Scan for the cell matching the given text and deliver its (X, Y) coordinate at center. 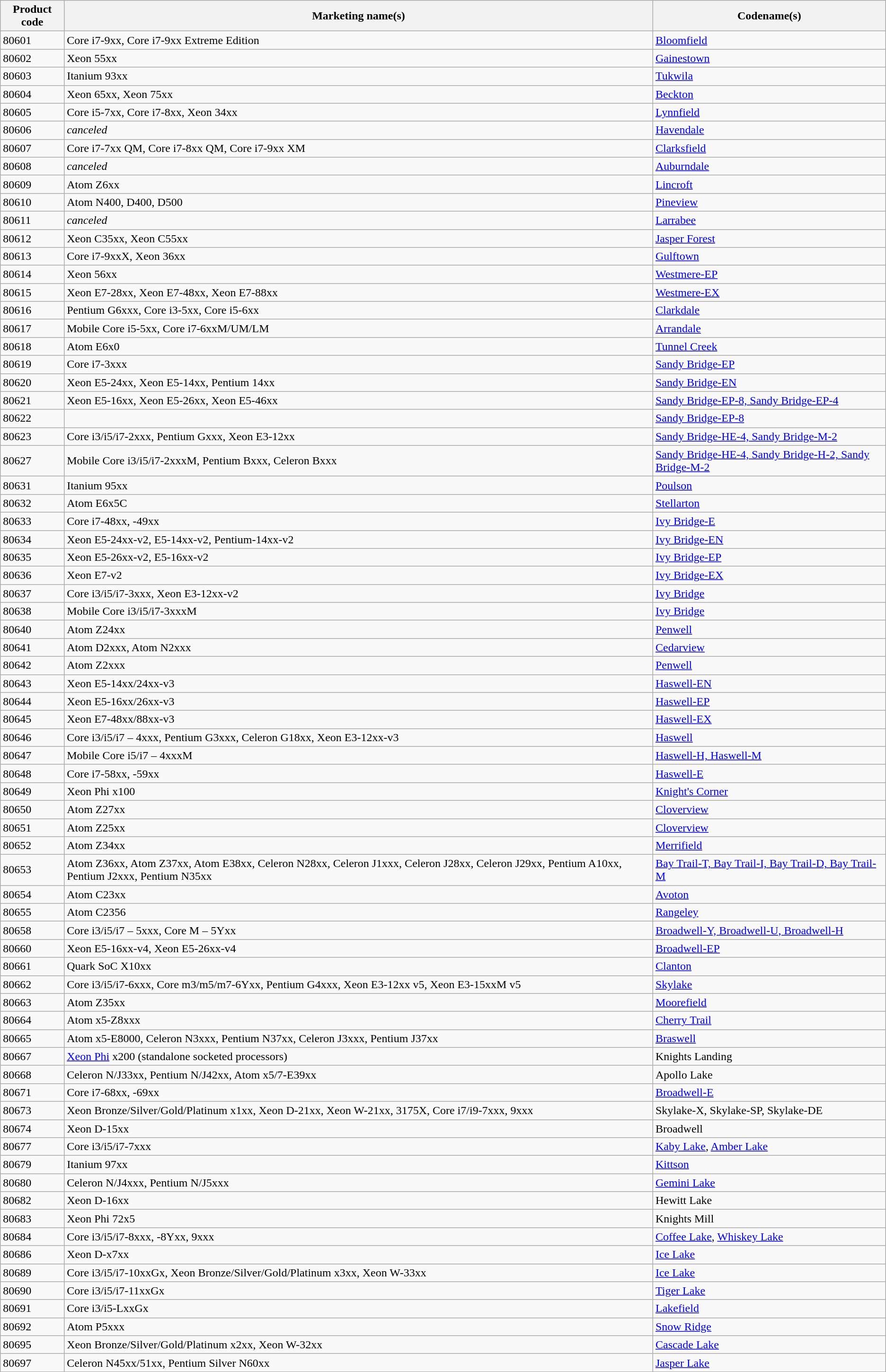
Merrifield (769, 846)
Core i5-7xx, Core i7-8xx, Xeon 34xx (359, 112)
Clarksfield (769, 148)
Mobile Core i3/i5/i7-3xxxM (359, 611)
80684 (32, 1237)
Mobile Core i5-5xx, Core i7-6xxM/UM/LM (359, 328)
Gainestown (769, 58)
Westmere-EX (769, 292)
Xeon E5-26xx-v2, E5-16xx-v2 (359, 558)
Kittson (769, 1165)
80691 (32, 1309)
Larrabee (769, 220)
80674 (32, 1129)
Xeon E5-16xx/26xx-v3 (359, 701)
Marketing name(s) (359, 16)
80615 (32, 292)
80602 (32, 58)
Atom P5xxx (359, 1327)
Skylake-X, Skylake-SP, Skylake-DE (769, 1110)
Celeron N/J4xxx, Pentium N/J5xxx (359, 1183)
Atom D2xxx, Atom N2xxx (359, 647)
Bloomfield (769, 40)
Auburndale (769, 166)
80613 (32, 257)
Codename(s) (769, 16)
Xeon Phi x100 (359, 791)
Tiger Lake (769, 1291)
Knights Landing (769, 1056)
80680 (32, 1183)
Xeon E7-v2 (359, 575)
80616 (32, 310)
Lincroft (769, 184)
Havendale (769, 130)
80671 (32, 1092)
Haswell-EN (769, 683)
Cedarview (769, 647)
Sandy Bridge-EN (769, 382)
80632 (32, 503)
Xeon 65xx, Xeon 75xx (359, 94)
Atom Z6xx (359, 184)
80682 (32, 1201)
Atom N400, D400, D500 (359, 202)
Atom Z34xx (359, 846)
Sandy Bridge-EP-8 (769, 418)
80647 (32, 755)
80662 (32, 984)
Ivy Bridge-E (769, 521)
80638 (32, 611)
Beckton (769, 94)
80603 (32, 76)
80667 (32, 1056)
Haswell-EP (769, 701)
Atom Z36xx, Atom Z37xx, Atom E38xx, Celeron N28xx, Celeron J1xxx, Celeron J28xx, Celeron J29xx, Pentium A10xx, Pentium J2xxx, Pentium N35xx (359, 870)
80627 (32, 461)
Clanton (769, 966)
Sandy Bridge-HE-4, Sandy Bridge-M-2 (769, 436)
Xeon D-16xx (359, 1201)
80665 (32, 1038)
Xeon E5-16xx-v4, Xeon E5-26xx-v4 (359, 948)
80648 (32, 773)
80649 (32, 791)
Pentium G6xxx, Core i3-5xx, Core i5-6xx (359, 310)
80654 (32, 894)
Lynnfield (769, 112)
Quark SoC X10xx (359, 966)
80658 (32, 930)
Gemini Lake (769, 1183)
Xeon Phi x200 (standalone socketed processors) (359, 1056)
Moorefield (769, 1002)
80605 (32, 112)
Atom C2356 (359, 912)
80655 (32, 912)
Core i7-58xx, -59xx (359, 773)
Itanium 93xx (359, 76)
80692 (32, 1327)
Core i3/i5/i7-2xxx, Pentium Gxxx, Xeon E3-12xx (359, 436)
80643 (32, 683)
80695 (32, 1345)
Ivy Bridge-EN (769, 539)
Cascade Lake (769, 1345)
Braswell (769, 1038)
80683 (32, 1219)
Xeon 56xx (359, 274)
Core i3/i5-LxxGx (359, 1309)
Xeon E5-16xx, Xeon E5-26xx, Xeon E5-46xx (359, 400)
Core i3/i5/i7 – 5xxx, Core M – 5Yxx (359, 930)
Core i7-48xx, -49xx (359, 521)
Atom Z2xxx (359, 665)
Atom Z35xx (359, 1002)
80633 (32, 521)
80646 (32, 737)
Atom Z27xx (359, 809)
80619 (32, 364)
Coffee Lake, Whiskey Lake (769, 1237)
Broadwell-Y, Broadwell-U, Broadwell-H (769, 930)
Sandy Bridge-HE-4, Sandy Bridge-H-2, Sandy Bridge-M-2 (769, 461)
Broadwell-E (769, 1092)
Snow Ridge (769, 1327)
80604 (32, 94)
80601 (32, 40)
Sandy Bridge-EP (769, 364)
80653 (32, 870)
Atom C23xx (359, 894)
Xeon E5-24xx-v2, E5-14xx-v2, Pentium-14xx-v2 (359, 539)
Core i3/i5/i7-6xxx, Core m3/m5/m7-6Yxx, Pentium G4xxx, Xeon E3-12xx v5, Xeon E3-15xxM v5 (359, 984)
80660 (32, 948)
80651 (32, 828)
Xeon E7-48xx/88xx-v3 (359, 719)
80631 (32, 485)
80642 (32, 665)
80610 (32, 202)
80645 (32, 719)
80668 (32, 1074)
80621 (32, 400)
Ivy Bridge-EX (769, 575)
Avoton (769, 894)
80614 (32, 274)
Core i3/i5/i7 – 4xxx, Pentium G3xxx, Celeron G18xx, Xeon E3-12xx-v3 (359, 737)
Haswell (769, 737)
80650 (32, 809)
Mobile Core i3/i5/i7-2xxxM, Pentium Bxxx, Celeron Bxxx (359, 461)
80612 (32, 238)
Clarkdale (769, 310)
80637 (32, 593)
Core i3/i5/i7-11xxGx (359, 1291)
Xeon Phi 72x5 (359, 1219)
Celeron N/J33xx, Pentium N/J42xx, Atom x5/7-E39xx (359, 1074)
Xeon Bronze/Silver/Gold/Platinum x2xx, Xeon W-32xx (359, 1345)
80652 (32, 846)
Core i7-7xx QM, Core i7-8xx QM, Core i7-9xx XM (359, 148)
Hewitt Lake (769, 1201)
80608 (32, 166)
Core i3/i5/i7-8xxx, -8Yxx, 9xxx (359, 1237)
Mobile Core i5/i7 – 4xxxM (359, 755)
80636 (32, 575)
Product code (32, 16)
Skylake (769, 984)
Kaby Lake, Amber Lake (769, 1147)
Broadwell-EP (769, 948)
Apollo Lake (769, 1074)
Core i7-9xx, Core i7-9xx Extreme Edition (359, 40)
Xeon C35xx, Xeon C55xx (359, 238)
Itanium 95xx (359, 485)
Arrandale (769, 328)
Jasper Forest (769, 238)
Xeon Bronze/Silver/Gold/Platinum x1xx, Xeon D-21xx, Xeon W-21xx, 3175X, Core i7/i9-7xxx, 9xxx (359, 1110)
80673 (32, 1110)
80679 (32, 1165)
80663 (32, 1002)
Atom E6x0 (359, 346)
Core i7-9xxX, Xeon 36xx (359, 257)
80644 (32, 701)
80634 (32, 539)
Jasper Lake (769, 1363)
80618 (32, 346)
Tunnel Creek (769, 346)
80620 (32, 382)
Xeon E5-24xx, Xeon E5-14xx, Pentium 14xx (359, 382)
Xeon D-x7xx (359, 1255)
Core i7-3xxx (359, 364)
Xeon E7-28xx, Xeon E7-48xx, Xeon E7-88xx (359, 292)
Xeon 55xx (359, 58)
Atom x5-E8000, Celeron N3xxx, Pentium N37xx, Celeron J3xxx, Pentium J37xx (359, 1038)
Core i3/i5/i7-10xxGx, Xeon Bronze/Silver/Gold/Platinum x3xx, Xeon W-33xx (359, 1273)
80690 (32, 1291)
80689 (32, 1273)
80661 (32, 966)
Knights Mill (769, 1219)
80697 (32, 1363)
Xeon E5-14xx/24xx-v3 (359, 683)
80611 (32, 220)
80617 (32, 328)
Cherry Trail (769, 1020)
Itanium 97xx (359, 1165)
80686 (32, 1255)
Core i7-68xx, -69xx (359, 1092)
Core i3/i5/i7-3xxx, Xeon E3-12xx-v2 (359, 593)
Tukwila (769, 76)
80609 (32, 184)
80622 (32, 418)
Atom x5-Z8xxx (359, 1020)
80606 (32, 130)
Atom E6x5C (359, 503)
80635 (32, 558)
80641 (32, 647)
80607 (32, 148)
Atom Z24xx (359, 629)
Haswell-E (769, 773)
Lakefield (769, 1309)
Poulson (769, 485)
Core i3/i5/i7-7xxx (359, 1147)
Pineview (769, 202)
Bay Trail-T, Bay Trail-I, Bay Trail-D, Bay Trail-M (769, 870)
Rangeley (769, 912)
80677 (32, 1147)
Stellarton (769, 503)
Haswell-EX (769, 719)
Gulftown (769, 257)
Sandy Bridge-EP-8, Sandy Bridge-EP-4 (769, 400)
Broadwell (769, 1129)
Celeron N45xx/51xx, Pentium Silver N60xx (359, 1363)
80664 (32, 1020)
Xeon D-15xx (359, 1129)
Atom Z25xx (359, 828)
80623 (32, 436)
Westmere-EP (769, 274)
Ivy Bridge-EP (769, 558)
Knight's Corner (769, 791)
80640 (32, 629)
Haswell-H, Haswell-M (769, 755)
